Search for the cell housing the specified text and yield its (x, y) center coordinate. 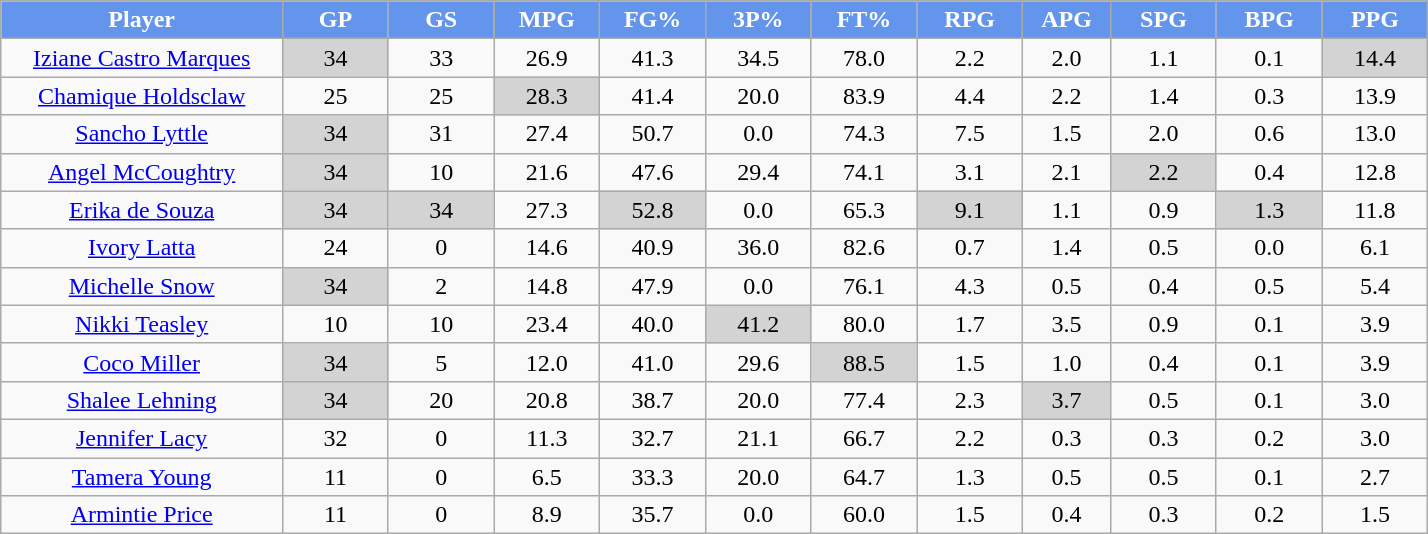
33.3 (653, 477)
28.3 (547, 96)
26.9 (547, 58)
41.3 (653, 58)
34.5 (758, 58)
Armintie Price (142, 515)
3.5 (1067, 324)
82.6 (864, 248)
12.0 (547, 362)
Iziane Castro Marques (142, 58)
BPG (1269, 20)
7.5 (970, 134)
83.9 (864, 96)
47.6 (653, 172)
74.3 (864, 134)
40.0 (653, 324)
4.3 (970, 286)
Ivory Latta (142, 248)
11.8 (1375, 210)
MPG (547, 20)
GP (336, 20)
Coco Miller (142, 362)
21.6 (547, 172)
14.4 (1375, 58)
0.6 (1269, 134)
40.9 (653, 248)
20 (441, 400)
FG% (653, 20)
6.1 (1375, 248)
76.1 (864, 286)
Player (142, 20)
14.8 (547, 286)
1.7 (970, 324)
31 (441, 134)
20.8 (547, 400)
74.1 (864, 172)
4.4 (970, 96)
GS (441, 20)
78.0 (864, 58)
APG (1067, 20)
3.7 (1067, 400)
6.5 (547, 477)
41.4 (653, 96)
33 (441, 58)
32 (336, 438)
36.0 (758, 248)
2 (441, 286)
50.7 (653, 134)
35.7 (653, 515)
14.6 (547, 248)
27.3 (547, 210)
80.0 (864, 324)
Tamera Young (142, 477)
21.1 (758, 438)
0.7 (970, 248)
13.0 (1375, 134)
2.3 (970, 400)
FT% (864, 20)
41.2 (758, 324)
13.9 (1375, 96)
29.4 (758, 172)
3.1 (970, 172)
88.5 (864, 362)
2.1 (1067, 172)
38.7 (653, 400)
24 (336, 248)
SPG (1164, 20)
32.7 (653, 438)
65.3 (864, 210)
Chamique Holdsclaw (142, 96)
27.4 (547, 134)
8.9 (547, 515)
Angel McCoughtry (142, 172)
5 (441, 362)
Jennifer Lacy (142, 438)
5.4 (1375, 286)
64.7 (864, 477)
77.4 (864, 400)
3P% (758, 20)
52.8 (653, 210)
Erika de Souza (142, 210)
RPG (970, 20)
23.4 (547, 324)
47.9 (653, 286)
41.0 (653, 362)
Nikki Teasley (142, 324)
29.6 (758, 362)
60.0 (864, 515)
Sancho Lyttle (142, 134)
2.7 (1375, 477)
66.7 (864, 438)
11.3 (547, 438)
1.0 (1067, 362)
12.8 (1375, 172)
Shalee Lehning (142, 400)
Michelle Snow (142, 286)
PPG (1375, 20)
9.1 (970, 210)
